Provide the (x, y) coordinate of the cell's center where the given text is located.  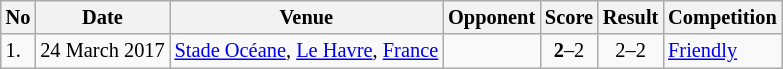
Date (102, 17)
Venue (307, 17)
No (18, 17)
Result (630, 17)
Opponent (492, 17)
Score (569, 17)
Competition (722, 17)
Friendly (722, 51)
Stade Océane, Le Havre, France (307, 51)
1. (18, 51)
24 March 2017 (102, 51)
